Detect which cell encompasses the target text, then output its [X, Y] center coordinate. 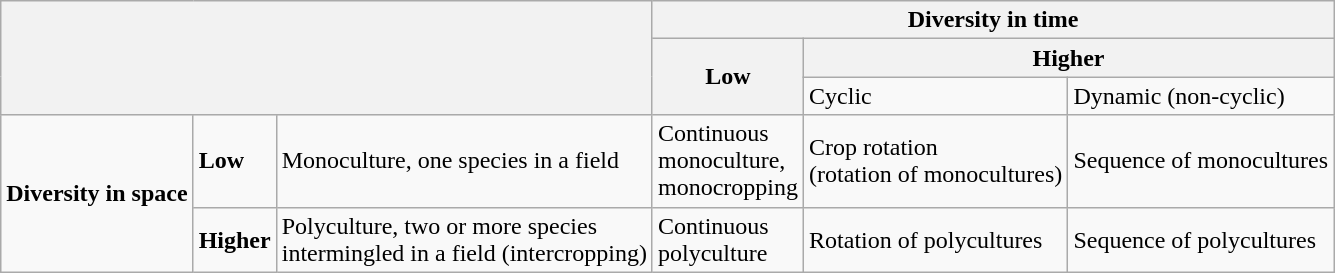
Sequence of monocultures [1201, 161]
Diversity in time [992, 20]
Diversity in space [97, 194]
Continuouspolyculture [728, 240]
Polyculture, two or more speciesintermingled in a field (intercropping) [464, 240]
Continuousmonoculture,monocropping [728, 161]
Rotation of polycultures [936, 240]
Dynamic (non-cyclic) [1201, 96]
Monoculture, one species in a field [464, 161]
Sequence of polycultures [1201, 240]
Crop rotation(rotation of monocultures) [936, 161]
Cyclic [936, 96]
